Return the (X, Y) coordinate for the center point of the cell that contains the specified text.  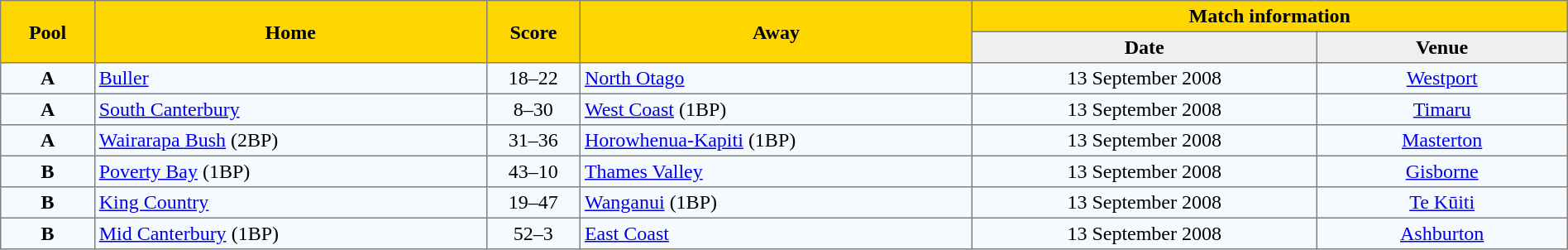
Buller (290, 79)
North Otago (777, 79)
19–47 (533, 203)
Venue (1442, 47)
Home (290, 31)
Date (1145, 47)
Away (777, 31)
East Coast (777, 233)
Westport (1442, 79)
Match information (1269, 17)
Masterton (1442, 141)
King Country (290, 203)
43–10 (533, 171)
South Canterbury (290, 109)
Poverty Bay (1BP) (290, 171)
Gisborne (1442, 171)
Te Kūiti (1442, 203)
Wanganui (1BP) (777, 203)
West Coast (1BP) (777, 109)
Ashburton (1442, 233)
Wairarapa Bush (2BP) (290, 141)
31–36 (533, 141)
Mid Canterbury (1BP) (290, 233)
Horowhenua-Kapiti (1BP) (777, 141)
Timaru (1442, 109)
8–30 (533, 109)
Thames Valley (777, 171)
Pool (48, 31)
Score (533, 31)
52–3 (533, 233)
18–22 (533, 79)
